Determine the (X, Y) coordinate at the center of the cell enclosing the given text.  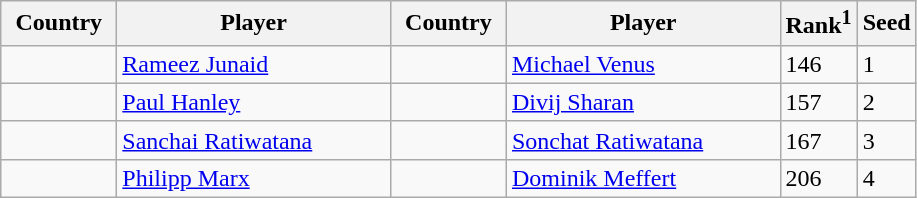
157 (818, 102)
2 (886, 102)
Divij Sharan (643, 102)
Rank1 (818, 24)
Seed (886, 24)
Philipp Marx (254, 178)
Paul Hanley (254, 102)
4 (886, 178)
Dominik Meffert (643, 178)
146 (818, 64)
1 (886, 64)
206 (818, 178)
Sanchai Ratiwatana (254, 140)
3 (886, 140)
Michael Venus (643, 64)
167 (818, 140)
Sonchat Ratiwatana (643, 140)
Rameez Junaid (254, 64)
